Provide the (X, Y) coordinate of the cell's center where the given text is located.  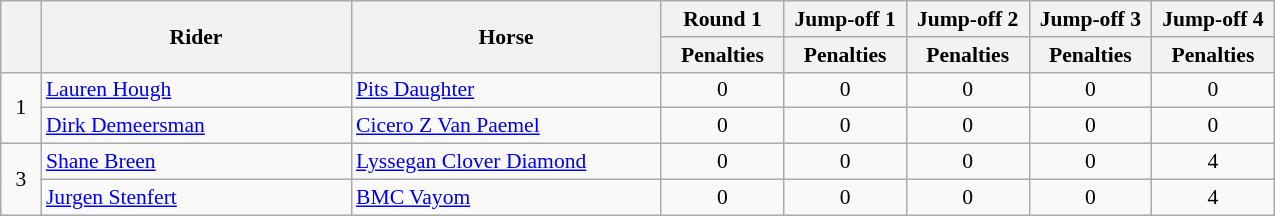
3 (21, 180)
Jump-off 1 (846, 19)
Rider (196, 36)
1 (21, 108)
Cicero Z Van Paemel (506, 126)
Dirk Demeersman (196, 126)
Jump-off 2 (968, 19)
Lyssegan Clover Diamond (506, 162)
Shane Breen (196, 162)
Round 1 (722, 19)
Lauren Hough (196, 90)
Jump-off 3 (1090, 19)
BMC Vayom (506, 197)
Horse (506, 36)
Pits Daughter (506, 90)
Jump-off 4 (1214, 19)
Jurgen Stenfert (196, 197)
